Search for the cell housing the specified text and yield its [X, Y] center coordinate. 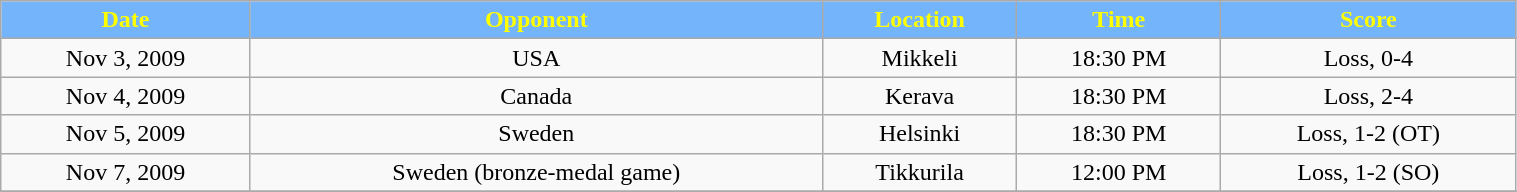
Canada [536, 96]
Loss, 0-4 [1368, 58]
USA [536, 58]
12:00 PM [1119, 172]
Nov 7, 2009 [126, 172]
Sweden (bronze-medal game) [536, 172]
Time [1119, 20]
Nov 4, 2009 [126, 96]
Date [126, 20]
Sweden [536, 134]
Tikkurila [920, 172]
Opponent [536, 20]
Nov 5, 2009 [126, 134]
Loss, 1-2 (OT) [1368, 134]
Nov 3, 2009 [126, 58]
Location [920, 20]
Loss, 2-4 [1368, 96]
Loss, 1-2 (SO) [1368, 172]
Score [1368, 20]
Mikkeli [920, 58]
Helsinki [920, 134]
Kerava [920, 96]
